Pinpoint the cell where the given text exists, returning its (X, Y) midpoint coordinate. 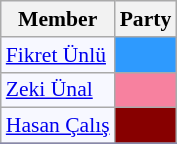
Hasan Çalış (58, 126)
Party (146, 19)
Zeki Ünal (58, 90)
Fikret Ünlü (58, 55)
Member (58, 19)
